Identify which cell holds the provided text, then report its (X, Y) central coordinate. 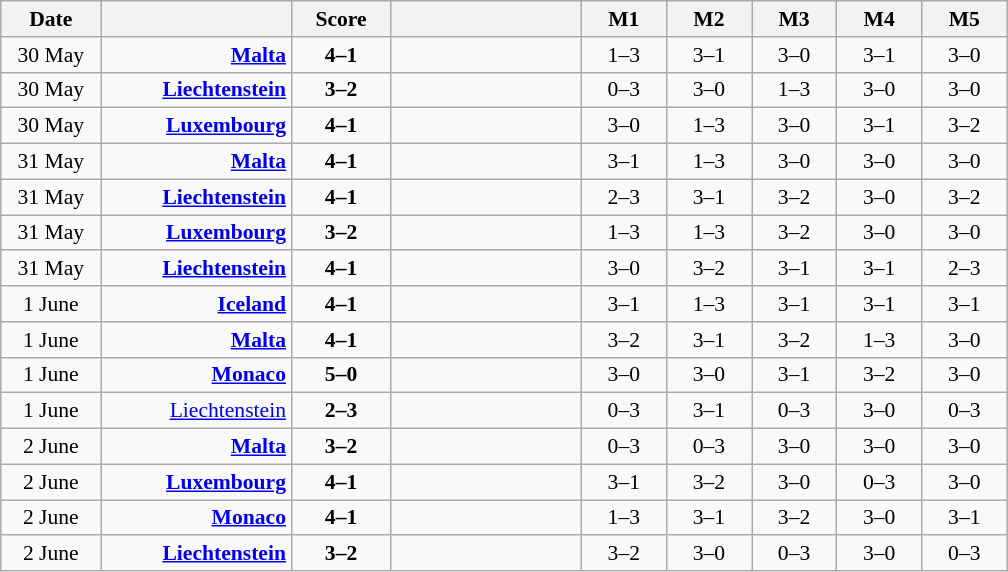
M5 (964, 19)
M1 (624, 19)
M4 (880, 19)
Date (51, 19)
Iceland (196, 304)
Score (341, 19)
5–0 (341, 375)
M3 (794, 19)
M2 (708, 19)
